Scan for the cell matching the given text and deliver its [X, Y] coordinate at center. 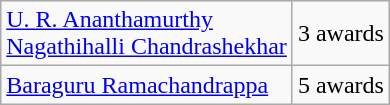
U. R. AnanthamurthyNagathihalli Chandrashekhar [147, 34]
3 awards [340, 34]
5 awards [340, 85]
Baraguru Ramachandrappa [147, 85]
